Find where the given text appears and provide that cell's center as [x, y] coordinate. 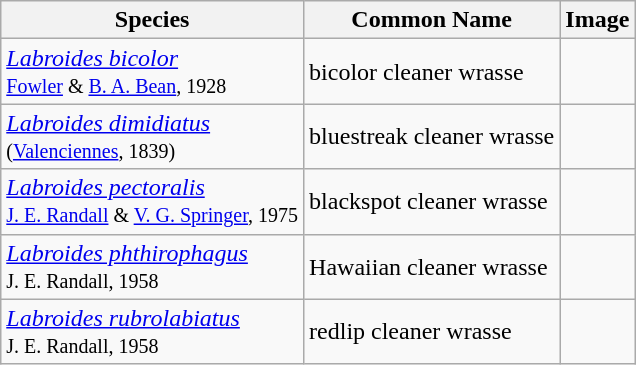
Labroides rubrolabiatusJ. E. Randall, 1958 [152, 332]
Species [152, 20]
Labroides pectoralisJ. E. Randall & V. G. Springer, 1975 [152, 202]
Image [598, 20]
bicolor cleaner wrasse [432, 72]
blackspot cleaner wrasse [432, 202]
redlip cleaner wrasse [432, 332]
Labroides phthirophagusJ. E. Randall, 1958 [152, 266]
Hawaiian cleaner wrasse [432, 266]
Labroides dimidiatus(Valenciennes, 1839) [152, 136]
Labroides bicolorFowler & B. A. Bean, 1928 [152, 72]
Common Name [432, 20]
bluestreak cleaner wrasse [432, 136]
